Detect which cell encompasses the target text, then output its (x, y) center coordinate. 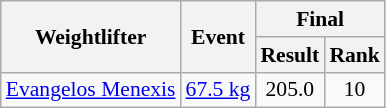
10 (354, 90)
67.5 kg (218, 90)
205.0 (290, 90)
Evangelos Menexis (91, 90)
Result (290, 55)
Event (218, 36)
Rank (354, 55)
Weightlifter (91, 36)
Final (320, 19)
